Extract the [X, Y] coordinate from the center of the cell holding the provided text.  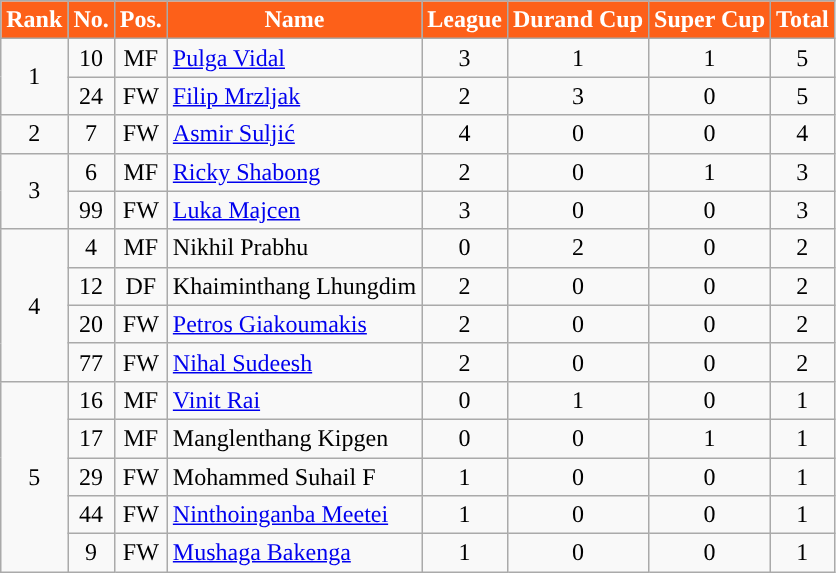
24 [91, 96]
Total [803, 20]
7 [91, 134]
League [465, 20]
77 [91, 362]
Manglenthang Kipgen [294, 438]
Pos. [140, 20]
Filip Mrzljak [294, 96]
10 [91, 58]
Nikhil Prabhu [294, 248]
12 [91, 286]
29 [91, 477]
Pulga Vidal [294, 58]
Nihal Sudeesh [294, 362]
99 [91, 210]
20 [91, 324]
No. [91, 20]
16 [91, 400]
Khaiminthang Lhungdim [294, 286]
Mohammed Suhail F [294, 477]
17 [91, 438]
Luka Majcen [294, 210]
Mushaga Bakenga [294, 553]
DF [140, 286]
Name [294, 20]
Durand Cup [578, 20]
Ninthoinganba Meetei [294, 515]
Rank [34, 20]
Ricky Shabong [294, 172]
9 [91, 553]
Super Cup [710, 20]
Petros Giakoumakis [294, 324]
Vinit Rai [294, 400]
Asmir Suljić [294, 134]
6 [91, 172]
44 [91, 515]
